For the text-containing cell, return its midpoint in (x, y) coordinate format. 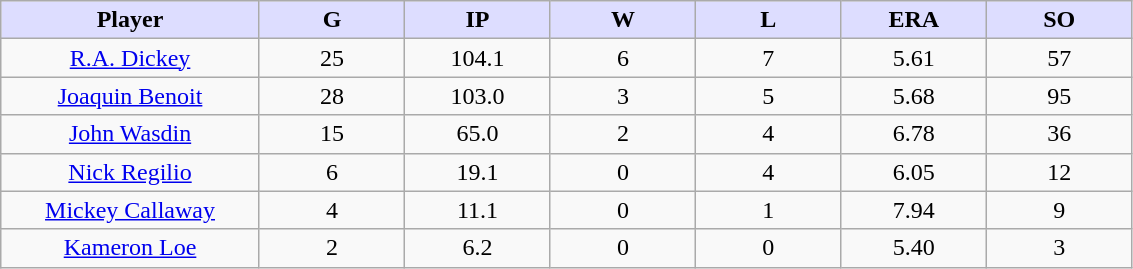
John Wasdin (130, 134)
ERA (914, 20)
7.94 (914, 210)
104.1 (478, 58)
5.68 (914, 96)
5.61 (914, 58)
G (332, 20)
Kameron Loe (130, 248)
5.40 (914, 248)
95 (1059, 96)
65.0 (478, 134)
6.78 (914, 134)
Player (130, 20)
6.2 (478, 248)
12 (1059, 172)
103.0 (478, 96)
Nick Regilio (130, 172)
57 (1059, 58)
Joaquin Benoit (130, 96)
L (768, 20)
19.1 (478, 172)
IP (478, 20)
36 (1059, 134)
5 (768, 96)
15 (332, 134)
Mickey Callaway (130, 210)
1 (768, 210)
W (622, 20)
SO (1059, 20)
R.A. Dickey (130, 58)
25 (332, 58)
9 (1059, 210)
11.1 (478, 210)
7 (768, 58)
6.05 (914, 172)
28 (332, 96)
